Scan for the cell matching the given text and deliver its [x, y] coordinate at center. 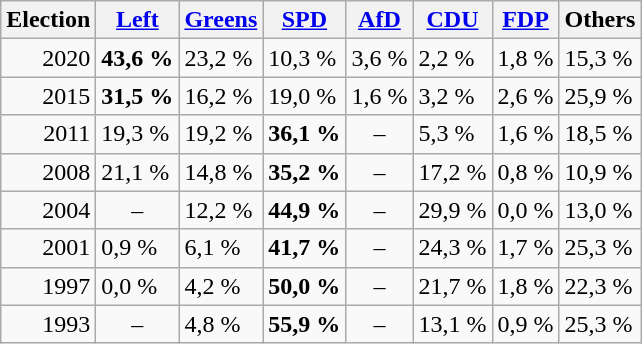
FDP [526, 20]
36,1 % [304, 134]
50,0 % [304, 286]
2001 [48, 248]
13,0 % [600, 210]
14,8 % [221, 172]
25,9 % [600, 96]
55,9 % [304, 324]
Election [48, 20]
2020 [48, 58]
2,2 % [452, 58]
19,3 % [138, 134]
29,9 % [452, 210]
18,5 % [600, 134]
31,5 % [138, 96]
3,6 % [380, 58]
35,2 % [304, 172]
16,2 % [221, 96]
SPD [304, 20]
Left [138, 20]
5,3 % [452, 134]
21,7 % [452, 286]
Others [600, 20]
CDU [452, 20]
17,2 % [452, 172]
2015 [48, 96]
4,8 % [221, 324]
24,3 % [452, 248]
2008 [48, 172]
1,7 % [526, 248]
2,6 % [526, 96]
2004 [48, 210]
44,9 % [304, 210]
Greens [221, 20]
19,0 % [304, 96]
43,6 % [138, 58]
1993 [48, 324]
15,3 % [600, 58]
2011 [48, 134]
23,2 % [221, 58]
21,1 % [138, 172]
4,2 % [221, 286]
AfD [380, 20]
10,9 % [600, 172]
0,8 % [526, 172]
6,1 % [221, 248]
41,7 % [304, 248]
1997 [48, 286]
19,2 % [221, 134]
10,3 % [304, 58]
13,1 % [452, 324]
12,2 % [221, 210]
22,3 % [600, 286]
3,2 % [452, 96]
